Pinpoint the cell where the given text exists, returning its (X, Y) midpoint coordinate. 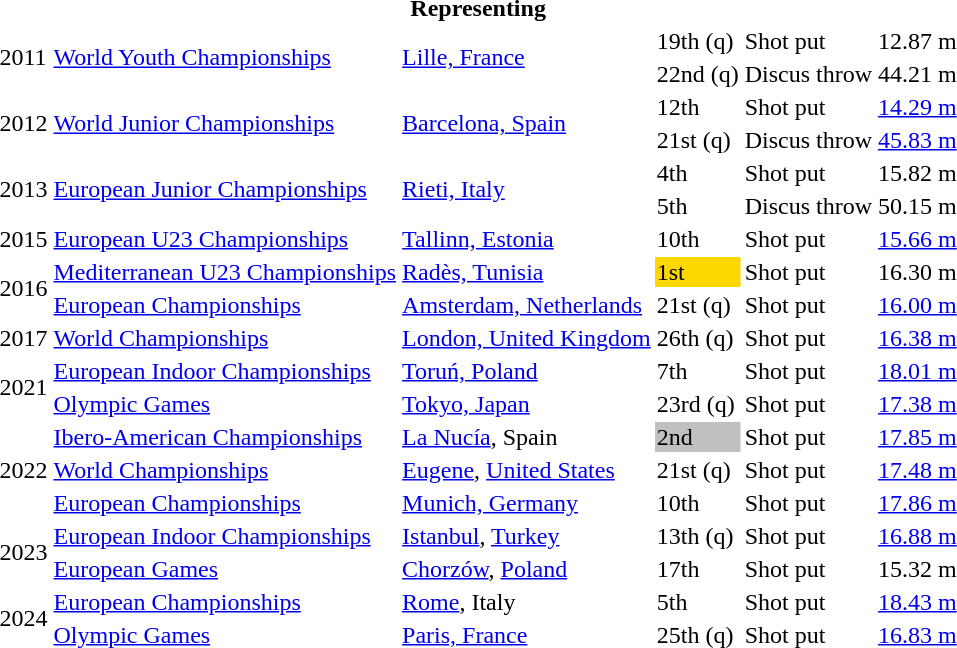
Istanbul, Turkey (527, 536)
Radès, Tunisia (527, 272)
Tallinn, Estonia (527, 239)
European Junior Championships (225, 190)
Rome, Italy (527, 602)
Mediterranean U23 Championships (225, 272)
World Junior Championships (225, 124)
13th (q) (698, 536)
Chorzów, Poland (527, 569)
Rieti, Italy (527, 190)
Barcelona, Spain (527, 124)
La Nucía, Spain (527, 437)
Tokyo, Japan (527, 404)
17th (698, 569)
European U23 Championships (225, 239)
26th (q) (698, 338)
European Games (225, 569)
Toruń, Poland (527, 371)
World Youth Championships (225, 58)
19th (q) (698, 41)
Olympic Games (225, 404)
Eugene, United States (527, 470)
22nd (q) (698, 74)
12th (698, 107)
7th (698, 371)
London, United Kingdom (527, 338)
2nd (698, 437)
Munich, Germany (527, 503)
4th (698, 173)
Amsterdam, Netherlands (527, 305)
Ibero-American Championships (225, 437)
23rd (q) (698, 404)
Lille, France (527, 58)
1st (698, 272)
